Pinpoint the cell where the given text exists, returning its (x, y) midpoint coordinate. 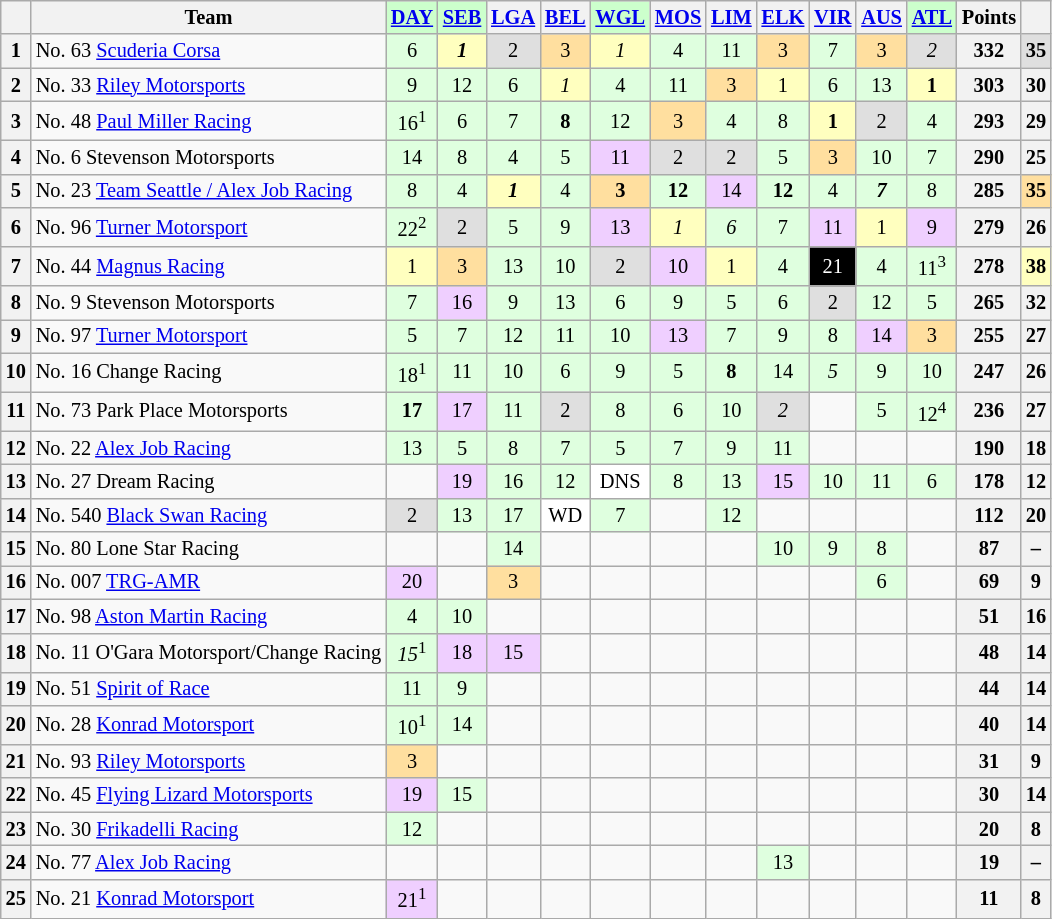
24 (16, 862)
190 (989, 448)
181 (412, 372)
No. 96 Turner Motorsport (208, 228)
Team (208, 17)
MOS (678, 17)
No. 27 Dream Racing (208, 481)
No. 80 Lone Star Racing (208, 549)
51 (989, 616)
No. 44 Magnus Racing (208, 266)
222 (412, 228)
DNS (620, 481)
DAY (412, 17)
No. 9 Stevenson Motorsports (208, 302)
No. 23 Team Seattle / Alex Job Racing (208, 191)
No. 93 Riley Motorsports (208, 761)
112 (989, 515)
No. 22 Alex Job Racing (208, 448)
69 (989, 582)
48 (989, 652)
279 (989, 228)
22 (16, 795)
No. 007 TRG-AMR (208, 582)
BEL (565, 17)
ATL (932, 17)
255 (989, 336)
No. 11 O'Gara Motorsport/Change Racing (208, 652)
332 (989, 51)
38 (1036, 266)
40 (989, 724)
293 (989, 120)
No. 63 Scuderia Corsa (208, 51)
101 (412, 724)
No. 16 Change Racing (208, 372)
151 (412, 652)
No. 45 Flying Lizard Motorsports (208, 795)
No. 540 Black Swan Racing (208, 515)
290 (989, 157)
No. 77 Alex Job Racing (208, 862)
303 (989, 85)
124 (932, 412)
WD (565, 515)
44 (989, 689)
211 (412, 898)
113 (932, 266)
236 (989, 412)
87 (989, 549)
SEB (462, 17)
No. 98 Aston Martin Racing (208, 616)
No. 6 Stevenson Motorsports (208, 157)
29 (1036, 120)
No. 21 Konrad Motorsport (208, 898)
31 (989, 761)
178 (989, 481)
161 (412, 120)
265 (989, 302)
No. 33 Riley Motorsports (208, 85)
No. 28 Konrad Motorsport (208, 724)
No. 73 Park Place Motorsports (208, 412)
WGL (620, 17)
32 (1036, 302)
Points (989, 17)
No. 48 Paul Miller Racing (208, 120)
LIM (731, 17)
AUS (881, 17)
No. 30 Frikadelli Racing (208, 829)
247 (989, 372)
23 (16, 829)
VIR (832, 17)
278 (989, 266)
No. 97 Turner Motorsport (208, 336)
LGA (513, 17)
ELK (784, 17)
No. 51 Spirit of Race (208, 689)
285 (989, 191)
